Identify which cell holds the provided text, then report its [X, Y] central coordinate. 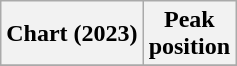
Peakposition [189, 34]
Chart (2023) [72, 34]
